Output the [x, y] coordinate of the center of the cell containing the given text.  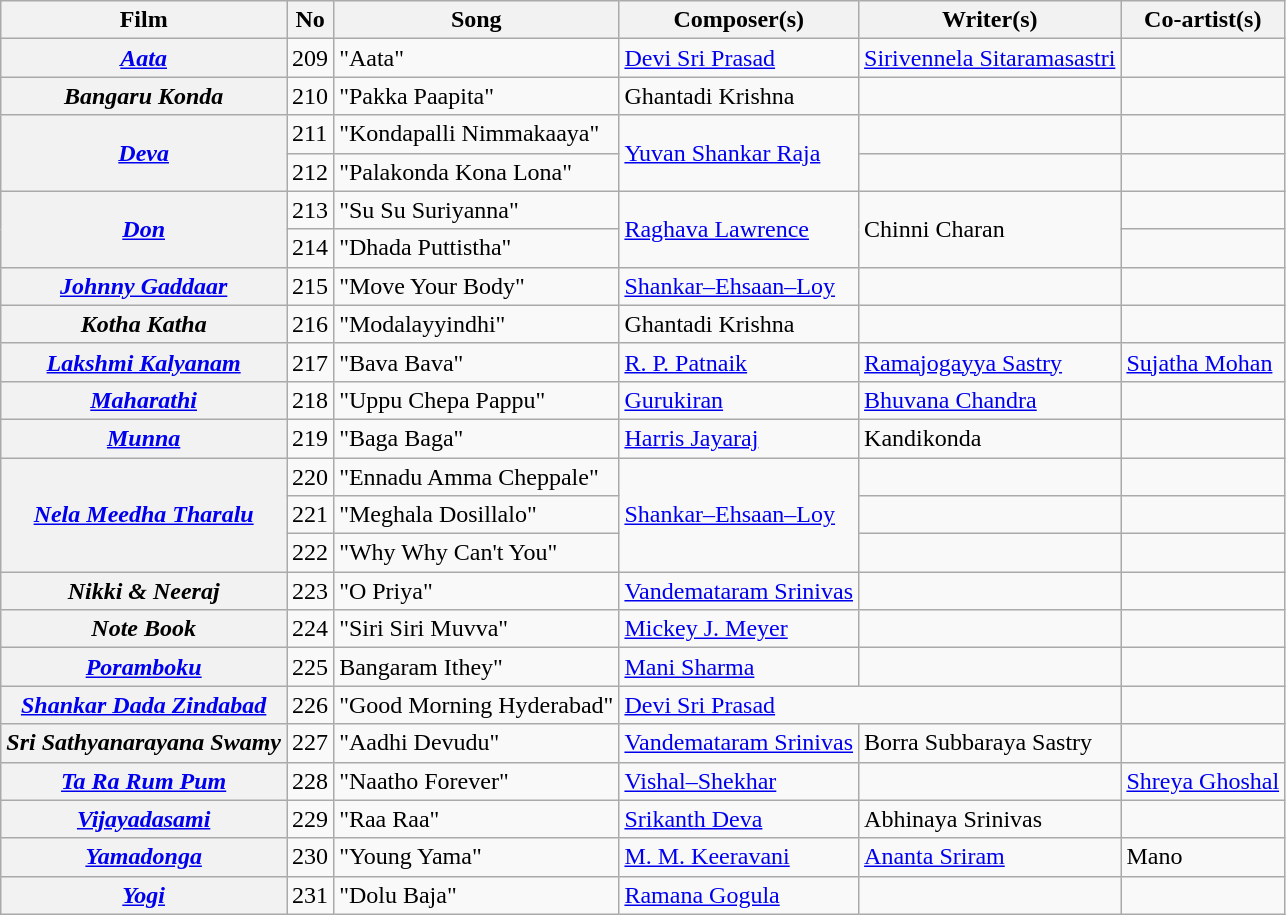
216 [310, 324]
211 [310, 134]
Note Book [144, 629]
Kotha Katha [144, 324]
Co-artist(s) [1203, 20]
Bhuvana Chandra [990, 400]
"Bava Bava" [476, 362]
212 [310, 172]
"O Priya" [476, 591]
"Siri Siri Muvva" [476, 629]
231 [310, 895]
"Uppu Chepa Pappu" [476, 400]
"Modalayyindhi" [476, 324]
215 [310, 286]
No [310, 20]
"Dolu Baja" [476, 895]
Deva [144, 153]
Raghava Lawrence [739, 229]
Yuvan Shankar Raja [739, 153]
Film [144, 20]
Srikanth Deva [739, 819]
Maharathi [144, 400]
Shreya Ghoshal [1203, 781]
"Su Su Suriyanna" [476, 210]
"Young Yama" [476, 857]
228 [310, 781]
Abhinaya Srinivas [990, 819]
Ramajogayya Sastry [990, 362]
217 [310, 362]
"Meghala Dosillalo" [476, 515]
Writer(s) [990, 20]
Sujatha Mohan [1203, 362]
Harris Jayaraj [739, 438]
Johnny Gaddaar [144, 286]
Borra Subbaraya Sastry [990, 743]
227 [310, 743]
Nikki & Neeraj [144, 591]
Ta Ra Rum Pum [144, 781]
219 [310, 438]
Bangaru Konda [144, 96]
Shankar Dada Zindabad [144, 705]
"Aata" [476, 58]
"Baga Baga" [476, 438]
Munna [144, 438]
Mickey J. Meyer [739, 629]
Aata [144, 58]
R. P. Patnaik [739, 362]
"Move Your Body" [476, 286]
220 [310, 477]
223 [310, 591]
210 [310, 96]
221 [310, 515]
Don [144, 229]
209 [310, 58]
Yamadonga [144, 857]
"Why Why Can't You" [476, 553]
225 [310, 667]
Sirivennela Sitaramasastri [990, 58]
Mano [1203, 857]
"Palakonda Kona Lona" [476, 172]
218 [310, 400]
230 [310, 857]
Kandikonda [990, 438]
"Pakka Paapita" [476, 96]
Lakshmi Kalyanam [144, 362]
"Dhada Puttistha" [476, 248]
229 [310, 819]
Mani Sharma [739, 667]
Yogi [144, 895]
Nela Meedha Tharalu [144, 515]
"Raa Raa" [476, 819]
"Naatho Forever" [476, 781]
Composer(s) [739, 20]
"Ennadu Amma Cheppale" [476, 477]
Gurukiran [739, 400]
Vijayadasami [144, 819]
M. M. Keeravani [739, 857]
Sri Sathyanarayana Swamy [144, 743]
224 [310, 629]
226 [310, 705]
Chinni Charan [990, 229]
Ramana Gogula [739, 895]
Poramboku [144, 667]
Song [476, 20]
"Kondapalli Nimmakaaya" [476, 134]
214 [310, 248]
Ananta Sriram [990, 857]
222 [310, 553]
"Aadhi Devudu" [476, 743]
"Good Morning Hyderabad" [476, 705]
213 [310, 210]
Vishal–Shekhar [739, 781]
Bangaram Ithey" [476, 667]
